Return [X, Y] of the center of cell containing provided text 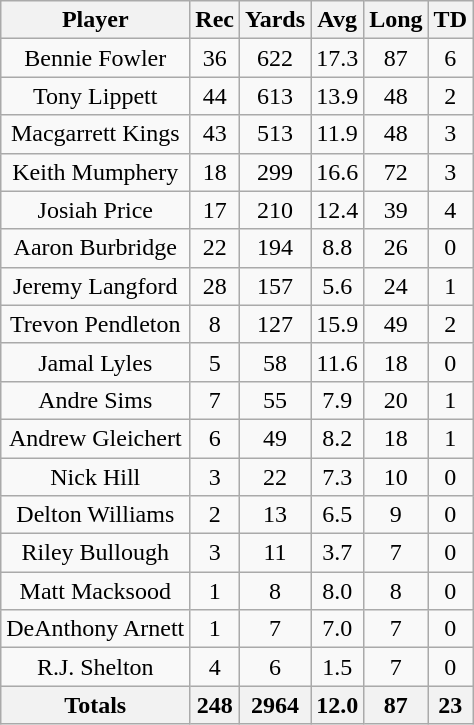
Andre Sims [96, 400]
11.6 [338, 362]
Player [96, 20]
Delton Williams [96, 515]
12.4 [338, 210]
11.9 [338, 134]
127 [276, 324]
9 [396, 515]
17.3 [338, 58]
24 [396, 286]
7.3 [338, 477]
58 [276, 362]
17 [215, 210]
20 [396, 400]
12.0 [338, 705]
1.5 [338, 667]
Yards [276, 20]
8.0 [338, 591]
622 [276, 58]
Macgarrett Kings [96, 134]
DeAnthony Arnett [96, 629]
6.5 [338, 515]
Jeremy Langford [96, 286]
248 [215, 705]
5.6 [338, 286]
TD [450, 20]
Tony Lippett [96, 96]
7.9 [338, 400]
513 [276, 134]
23 [450, 705]
Matt Macksood [96, 591]
Long [396, 20]
3.7 [338, 553]
Avg [338, 20]
Aaron Burbridge [96, 248]
Keith Mumphery [96, 172]
Andrew Gleichert [96, 438]
299 [276, 172]
157 [276, 286]
Riley Bullough [96, 553]
13.9 [338, 96]
R.J. Shelton [96, 667]
7.0 [338, 629]
28 [215, 286]
10 [396, 477]
613 [276, 96]
2964 [276, 705]
72 [396, 172]
Bennie Fowler [96, 58]
55 [276, 400]
36 [215, 58]
16.6 [338, 172]
Trevon Pendleton [96, 324]
13 [276, 515]
Josiah Price [96, 210]
26 [396, 248]
194 [276, 248]
Rec [215, 20]
210 [276, 210]
Nick Hill [96, 477]
Jamal Lyles [96, 362]
44 [215, 96]
43 [215, 134]
11 [276, 553]
39 [396, 210]
5 [215, 362]
Totals [96, 705]
8.2 [338, 438]
8.8 [338, 248]
15.9 [338, 324]
